Search for the cell housing the specified text and yield its [X, Y] center coordinate. 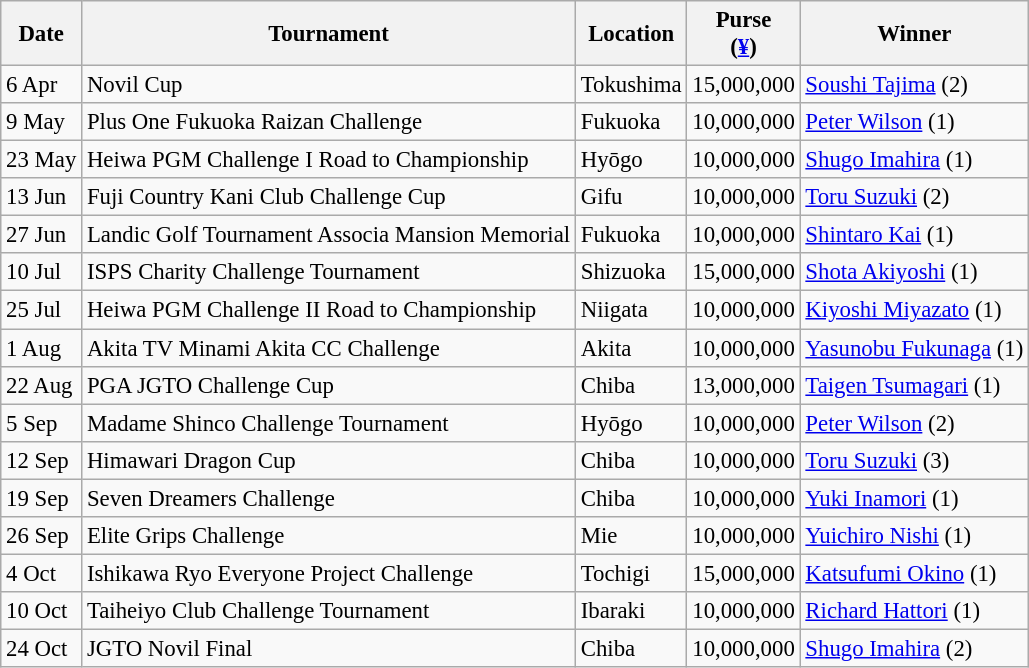
Tochigi [631, 573]
Toru Suzuki (2) [914, 197]
Kiyoshi Miyazato (1) [914, 310]
25 Jul [42, 310]
Date [42, 34]
Plus One Fukuoka Raizan Challenge [329, 122]
Seven Dreamers Challenge [329, 498]
Landic Golf Tournament Associa Mansion Memorial [329, 235]
Richard Hattori (1) [914, 611]
Soushi Tajima (2) [914, 85]
Shota Akiyoshi (1) [914, 273]
Purse(¥) [744, 34]
6 Apr [42, 85]
Ishikawa Ryo Everyone Project Challenge [329, 573]
Novil Cup [329, 85]
Fuji Country Kani Club Challenge Cup [329, 197]
ISPS Charity Challenge Tournament [329, 273]
Toru Suzuki (3) [914, 460]
Location [631, 34]
Tokushima [631, 85]
Yuki Inamori (1) [914, 498]
Himawari Dragon Cup [329, 460]
Peter Wilson (2) [914, 423]
Niigata [631, 310]
Gifu [631, 197]
22 Aug [42, 385]
Shugo Imahira (1) [914, 160]
1 Aug [42, 348]
5 Sep [42, 423]
Shizuoka [631, 273]
27 Jun [42, 235]
10 Jul [42, 273]
Akita TV Minami Akita CC Challenge [329, 348]
19 Sep [42, 498]
13 Jun [42, 197]
Taiheiyo Club Challenge Tournament [329, 611]
Peter Wilson (1) [914, 122]
Winner [914, 34]
Akita [631, 348]
Shintaro Kai (1) [914, 235]
9 May [42, 122]
Katsufumi Okino (1) [914, 573]
Shugo Imahira (2) [914, 648]
Taigen Tsumagari (1) [914, 385]
PGA JGTO Challenge Cup [329, 385]
Ibaraki [631, 611]
23 May [42, 160]
Mie [631, 536]
10 Oct [42, 611]
24 Oct [42, 648]
26 Sep [42, 536]
JGTO Novil Final [329, 648]
13,000,000 [744, 385]
Tournament [329, 34]
Heiwa PGM Challenge II Road to Championship [329, 310]
Heiwa PGM Challenge I Road to Championship [329, 160]
12 Sep [42, 460]
4 Oct [42, 573]
Yuichiro Nishi (1) [914, 536]
Yasunobu Fukunaga (1) [914, 348]
Madame Shinco Challenge Tournament [329, 423]
Elite Grips Challenge [329, 536]
